Locate the cell with the specified text and output its (X, Y) center coordinate. 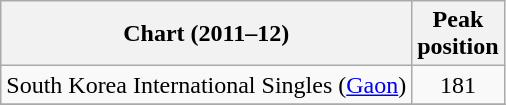
Peakposition (458, 34)
South Korea International Singles (Gaon) (206, 85)
Chart (2011–12) (206, 34)
181 (458, 85)
